Return the [x, y] coordinate for the center point of the cell that contains the specified text.  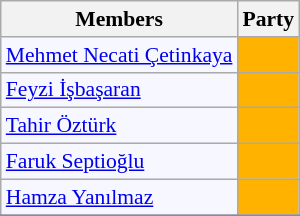
Tahir Öztürk [120, 126]
Members [120, 19]
Hamza Yanılmaz [120, 197]
Party [268, 19]
Faruk Septioğlu [120, 162]
Mehmet Necati Çetinkaya [120, 55]
Feyzi İşbaşaran [120, 90]
